Pinpoint the cell where the given text exists, returning its [X, Y] midpoint coordinate. 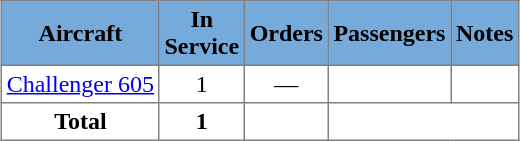
Aircraft [80, 33]
Notes [485, 33]
Orders [286, 33]
InService [202, 33]
Passengers [389, 33]
Total [80, 122]
Challenger 605 [80, 84]
— [286, 84]
